From the cell containing the given text, extract its center point as (x, y) coordinate. 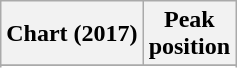
Peakposition (189, 34)
Chart (2017) (72, 34)
